Locate the cell with the specified text and output its [x, y] center coordinate. 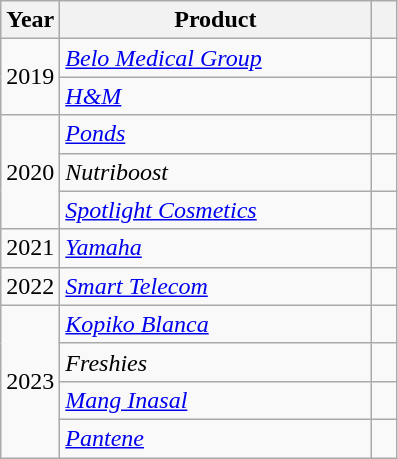
2019 [30, 77]
2020 [30, 172]
2022 [30, 286]
H&M [216, 96]
Kopiko Blanca [216, 324]
Nutriboost [216, 172]
Smart Telecom [216, 286]
Product [216, 20]
Ponds [216, 134]
Spotlight Cosmetics [216, 210]
Belo Medical Group [216, 58]
Yamaha [216, 248]
Pantene [216, 438]
Freshies [216, 362]
Mang Inasal [216, 400]
Year [30, 20]
2023 [30, 381]
2021 [30, 248]
